Find where the given text appears and provide that cell's center as (x, y) coordinate. 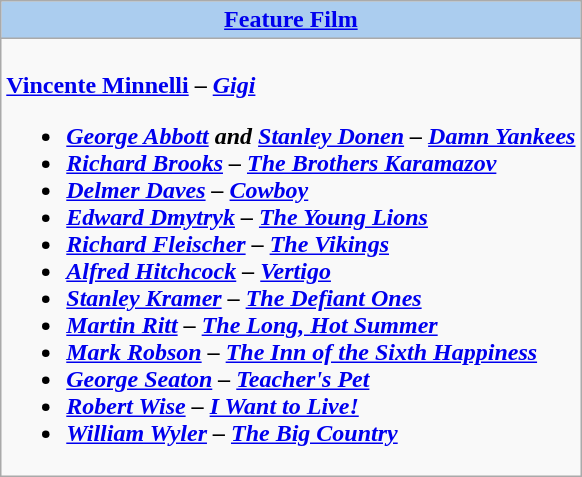
Feature Film (291, 20)
